Provide the [x, y] coordinate of the cell's center where the given text is located.  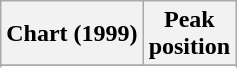
Chart (1999) [72, 34]
Peakposition [189, 34]
